Pinpoint the cell where the given text exists, returning its [X, Y] midpoint coordinate. 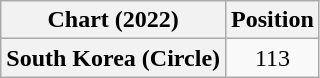
113 [273, 58]
South Korea (Circle) [114, 58]
Chart (2022) [114, 20]
Position [273, 20]
